Detect which cell encompasses the target text, then output its [X, Y] center coordinate. 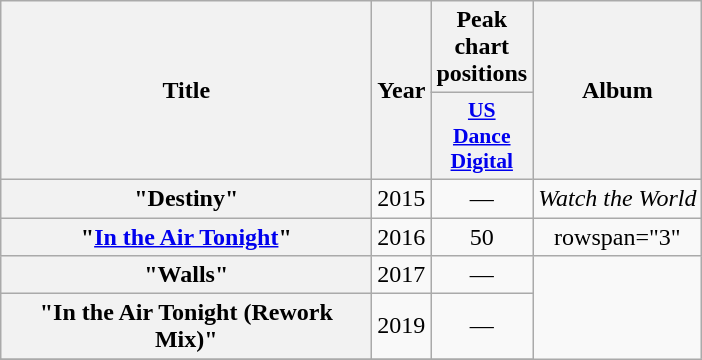
Peak chart positions [482, 47]
Year [402, 90]
2016 [402, 237]
USDanceDigital [482, 136]
"In the Air Tonight (Rework Mix)" [186, 326]
Title [186, 90]
2017 [402, 275]
"Walls" [186, 275]
2015 [402, 198]
50 [482, 237]
Album [618, 90]
2019 [402, 326]
"In the Air Tonight" [186, 237]
"Destiny" [186, 198]
Watch the World [618, 198]
rowspan="3" [618, 237]
